From the cell containing the given text, extract its center point as (X, Y) coordinate. 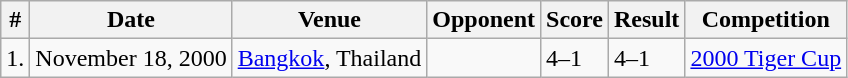
Venue (330, 20)
Competition (766, 20)
# (16, 20)
2000 Tiger Cup (766, 58)
Score (575, 20)
Date (131, 20)
1. (16, 58)
November 18, 2000 (131, 58)
Opponent (484, 20)
Result (646, 20)
Bangkok, Thailand (330, 58)
